Extract the [X, Y] coordinate from the center of the cell holding the provided text.  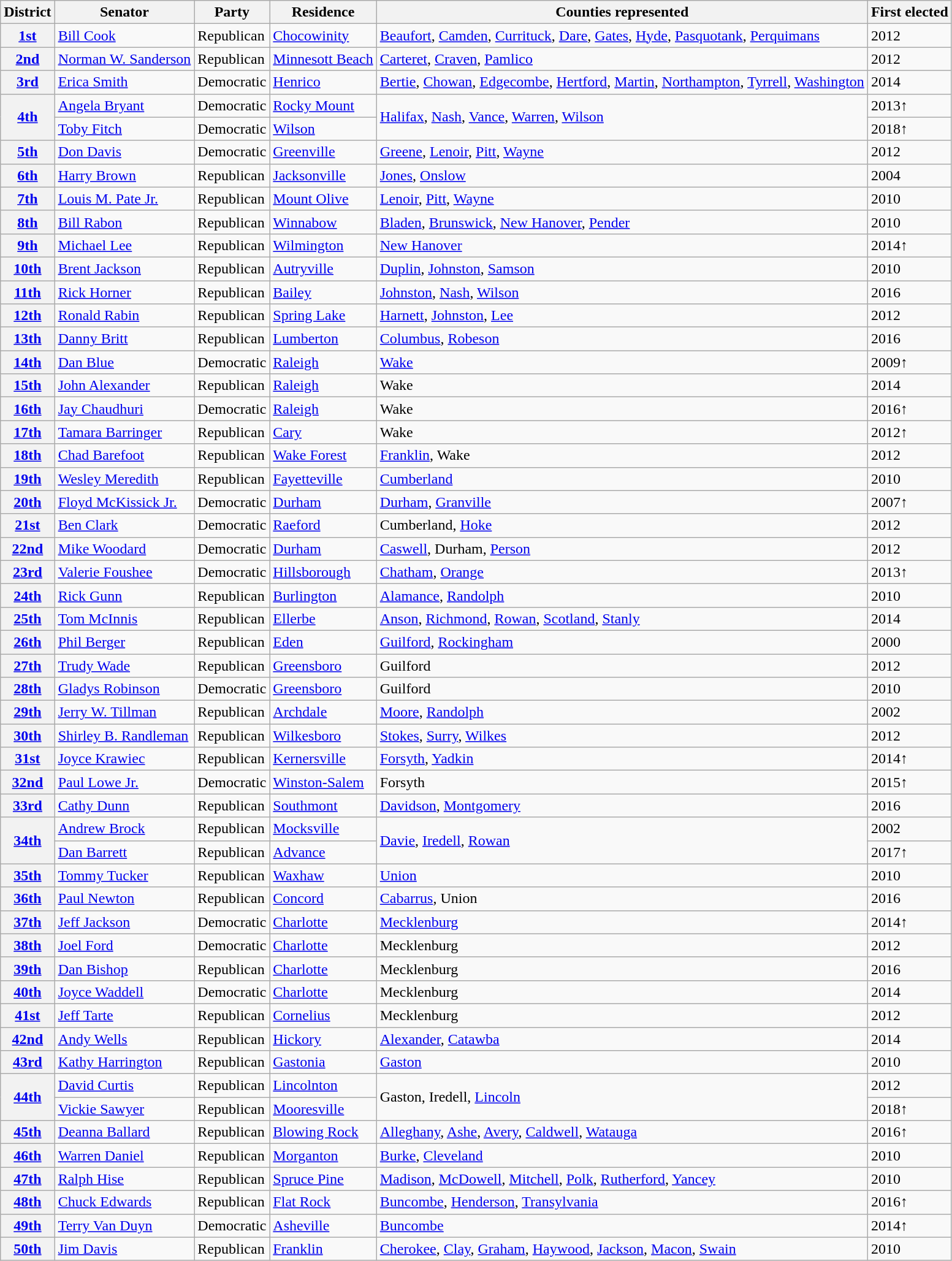
Cornelius [323, 1015]
Jay Chaudhuri [124, 409]
Franklin, Wake [622, 455]
Jones, Onslow [622, 175]
26th [28, 642]
Andrew Brock [124, 829]
Phil Berger [124, 642]
47th [28, 1179]
10th [28, 269]
37th [28, 922]
Senator [124, 12]
Tommy Tucker [124, 875]
35th [28, 875]
39th [28, 969]
12th [28, 316]
Joyce Waddell [124, 992]
Buncombe [622, 1225]
Tamara Barringer [124, 432]
27th [28, 665]
16th [28, 409]
28th [28, 689]
Beaufort, Camden, Currituck, Dare, Gates, Hyde, Pasquotank, Perquimans [622, 36]
Joyce Krawiec [124, 759]
7th [28, 199]
Hillsborough [323, 572]
Bailey [323, 292]
Brent Jackson [124, 269]
Johnston, Nash, Wilson [622, 292]
23rd [28, 572]
32nd [28, 782]
14th [28, 362]
44th [28, 1097]
Deanna Ballard [124, 1132]
Henrico [323, 82]
Angela Bryant [124, 105]
Dan Blue [124, 362]
Raeford [323, 525]
Jacksonville [323, 175]
41st [28, 1015]
Rocky Mount [323, 105]
John Alexander [124, 386]
Davie, Iredell, Rowan [622, 840]
Lincolnton [323, 1086]
Greene, Lenoir, Pitt, Wayne [622, 152]
David Curtis [124, 1086]
46th [28, 1156]
1st [28, 36]
Spruce Pine [323, 1179]
Floyd McKissick Jr. [124, 502]
Jeff Tarte [124, 1015]
Dan Barrett [124, 852]
22nd [28, 549]
8th [28, 222]
Valerie Foushee [124, 572]
Duplin, Johnston, Samson [622, 269]
Michael Lee [124, 245]
Forsyth, Yadkin [622, 759]
18th [28, 455]
Ben Clark [124, 525]
6th [28, 175]
Mount Olive [323, 199]
29th [28, 712]
Alamance, Randolph [622, 595]
Jerry W. Tillman [124, 712]
Bertie, Chowan, Edgecombe, Hertford, Martin, Northampton, Tyrrell, Washington [622, 82]
Ellerbe [323, 619]
Mooresville [323, 1109]
2017↑ [910, 852]
Mocksville [323, 829]
Alleghany, Ashe, Avery, Caldwell, Watauga [622, 1132]
34th [28, 840]
Tom McInnis [124, 619]
Archdale [323, 712]
Advance [323, 852]
Don Davis [124, 152]
36th [28, 899]
33rd [28, 806]
45th [28, 1132]
Durham, Granville [622, 502]
Kernersville [323, 759]
Chocowinity [323, 36]
Minnesott Beach [323, 59]
Bill Cook [124, 36]
Rick Gunn [124, 595]
30th [28, 736]
Union [622, 875]
Caswell, Durham, Person [622, 549]
Hickory [323, 1039]
2004 [910, 175]
Cumberland, Hoke [622, 525]
Fayetteville [323, 479]
31st [28, 759]
Cumberland [622, 479]
Gaston [622, 1062]
Greenville [323, 152]
Wilkesboro [323, 736]
42nd [28, 1039]
Moore, Randolph [622, 712]
Southmont [323, 806]
Louis M. Pate Jr. [124, 199]
Forsyth [622, 782]
Stokes, Surry, Wilkes [622, 736]
5th [28, 152]
Guilford, Rockingham [622, 642]
Franklin [323, 1249]
Wake Forest [323, 455]
Harnett, Johnston, Lee [622, 316]
Kathy Harrington [124, 1062]
Gaston, Iredell, Lincoln [622, 1097]
Cherokee, Clay, Graham, Haywood, Jackson, Macon, Swain [622, 1249]
Vickie Sawyer [124, 1109]
24th [28, 595]
40th [28, 992]
Wilson [323, 129]
Spring Lake [323, 316]
Winnabow [323, 222]
Paul Lowe Jr. [124, 782]
Ralph Hise [124, 1179]
Bill Rabon [124, 222]
Cathy Dunn [124, 806]
25th [28, 619]
Mike Woodard [124, 549]
Gladys Robinson [124, 689]
2nd [28, 59]
Residence [323, 12]
Toby Fitch [124, 129]
2007↑ [910, 502]
Andy Wells [124, 1039]
50th [28, 1249]
Wilmington [323, 245]
15th [28, 386]
3rd [28, 82]
Asheville [323, 1225]
38th [28, 945]
2000 [910, 642]
4th [28, 117]
Bladen, Brunswick, New Hanover, Pender [622, 222]
Waxhaw [323, 875]
Party [232, 12]
District [28, 12]
Buncombe, Henderson, Transylvania [622, 1202]
11th [28, 292]
Davidson, Montgomery [622, 806]
Columbus, Robeson [622, 339]
Lenoir, Pitt, Wayne [622, 199]
Rick Horner [124, 292]
Blowing Rock [323, 1132]
2015↑ [910, 782]
Norman W. Sanderson [124, 59]
21st [28, 525]
Anson, Richmond, Rowan, Scotland, Stanly [622, 619]
Concord [323, 899]
17th [28, 432]
Burke, Cleveland [622, 1156]
Halifax, Nash, Vance, Warren, Wilson [622, 117]
Winston-Salem [323, 782]
Danny Britt [124, 339]
Gastonia [323, 1062]
Flat Rock [323, 1202]
Dan Bishop [124, 969]
Harry Brown [124, 175]
13th [28, 339]
43rd [28, 1062]
19th [28, 479]
Morganton [323, 1156]
Ronald Rabin [124, 316]
First elected [910, 12]
2009↑ [910, 362]
Chuck Edwards [124, 1202]
Counties represented [622, 12]
49th [28, 1225]
Paul Newton [124, 899]
Terry Van Duyn [124, 1225]
Jim Davis [124, 1249]
Chatham, Orange [622, 572]
Autryville [323, 269]
Warren Daniel [124, 1156]
Shirley B. Randleman [124, 736]
Erica Smith [124, 82]
Madison, McDowell, Mitchell, Polk, Rutherford, Yancey [622, 1179]
2012↑ [910, 432]
Alexander, Catawba [622, 1039]
48th [28, 1202]
9th [28, 245]
Eden [323, 642]
Joel Ford [124, 945]
Wesley Meredith [124, 479]
Trudy Wade [124, 665]
Burlington [323, 595]
New Hanover [622, 245]
Cabarrus, Union [622, 899]
20th [28, 502]
Chad Barefoot [124, 455]
Cary [323, 432]
Lumberton [323, 339]
Jeff Jackson [124, 922]
Carteret, Craven, Pamlico [622, 59]
